Identify which cell holds the provided text, then report its [X, Y] central coordinate. 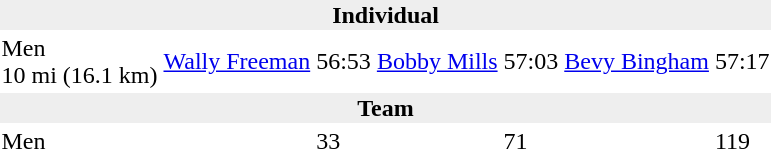
Wally Freeman [237, 62]
Team [386, 108]
Men10 mi (16.1 km) [80, 62]
57:03 [531, 62]
Bevy Bingham [637, 62]
Bobby Mills [437, 62]
57:17 [742, 62]
Individual [386, 15]
56:53 [344, 62]
